From the cell containing the given text, extract its center point as [x, y] coordinate. 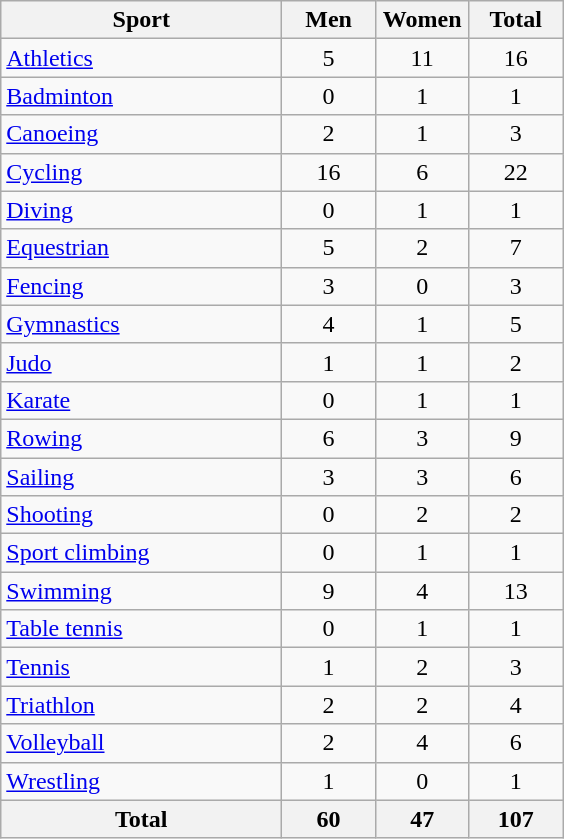
Sport [142, 20]
Sport climbing [142, 553]
Tennis [142, 667]
Swimming [142, 591]
13 [516, 591]
7 [516, 248]
Triathlon [142, 705]
Gymnastics [142, 324]
Shooting [142, 515]
107 [516, 819]
Wrestling [142, 781]
Karate [142, 400]
Volleyball [142, 743]
Men [329, 20]
47 [422, 819]
Canoeing [142, 134]
Rowing [142, 438]
Judo [142, 362]
Table tennis [142, 629]
Diving [142, 210]
Sailing [142, 477]
Badminton [142, 96]
11 [422, 58]
Fencing [142, 286]
60 [329, 819]
22 [516, 172]
Athletics [142, 58]
Equestrian [142, 248]
Cycling [142, 172]
Women [422, 20]
